Determine the (x, y) coordinate at the center of the cell enclosing the given text.  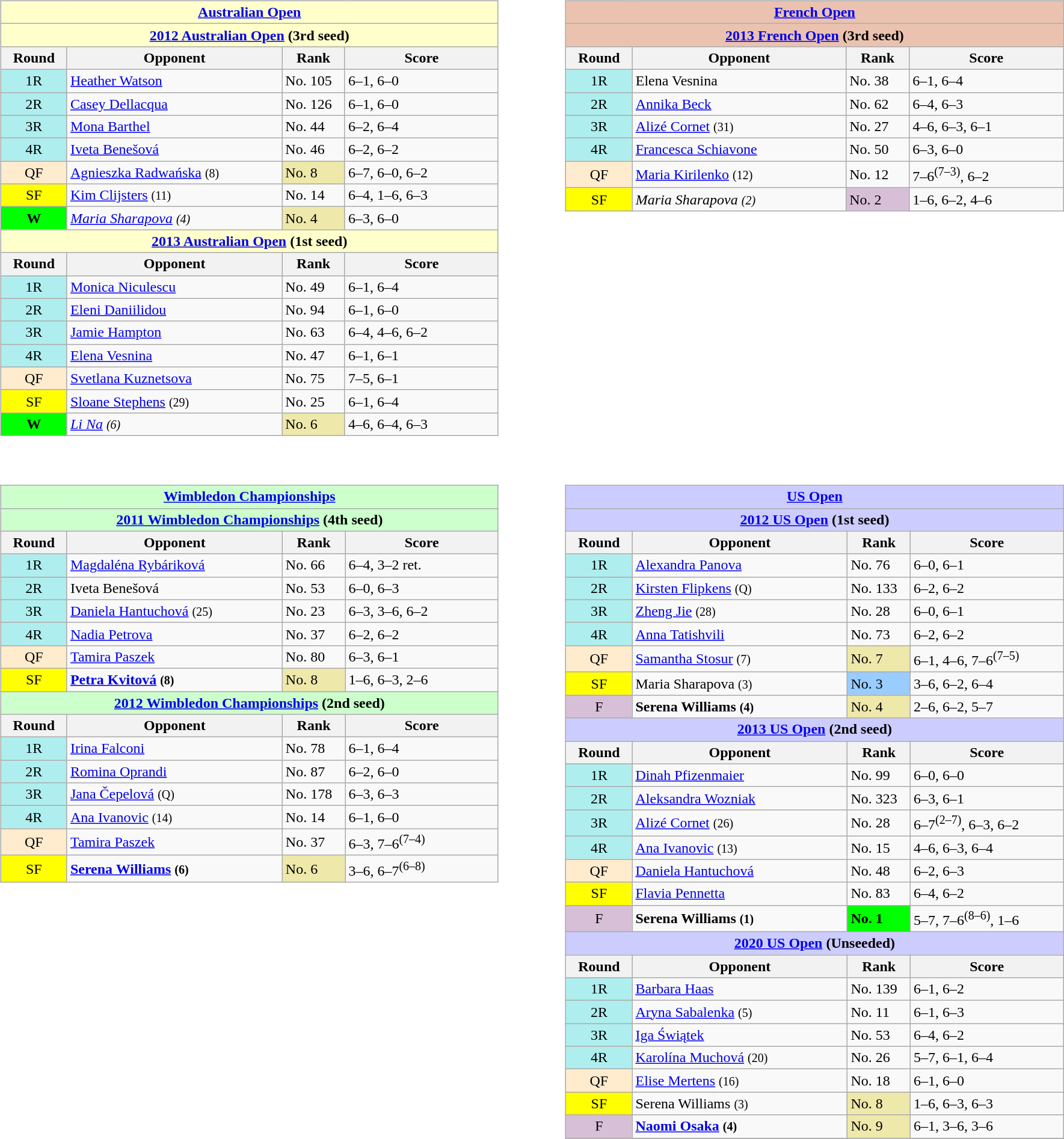
No. 49 (314, 287)
Iga Świątek (740, 1035)
French Open (814, 12)
Zheng Jie (28) (740, 611)
No. 62 (878, 104)
No. 133 (879, 588)
Maria Kirilenko (12) (739, 174)
6–1, 6–1 (421, 355)
No. 63 (314, 333)
1–6, 6–3, 2–6 (422, 680)
Karolína Muchová (20) (740, 1058)
6–0, 6–0 (987, 775)
Annika Beck (739, 104)
Maria Sharapova (4) (174, 218)
Irina Falconi (174, 749)
2012 Wimbledon Championships (2nd seed) (249, 703)
US Open (814, 497)
Agnieszka Radwańska (8) (174, 173)
Sloane Stephens (29) (174, 401)
5–7, 6–1, 6–4 (987, 1058)
No. 126 (314, 104)
Mona Barthel (174, 127)
No. 7 (879, 659)
No. 1 (879, 919)
2012 Australian Open (3rd seed) (249, 35)
6–4, 3–2 ret. (422, 565)
Francesca Schiavone (739, 150)
Naomi Osaka (4) (740, 1126)
Serena Williams (3) (740, 1104)
No. 9 (879, 1126)
2012 US Open (1st seed) (814, 520)
No. 11 (879, 1012)
Ana Ivanovic (13) (740, 848)
6–1, 6–3 (987, 1012)
6–3, 3–6, 6–2 (422, 611)
Petra Kvitová (8) (174, 680)
6–3, 6–3 (422, 794)
6–1, 3–6, 3–6 (987, 1126)
7–5, 6–1 (421, 378)
Alizé Cornet (31) (739, 127)
No. 48 (879, 871)
Daniela Hantuchová (25) (174, 611)
No. 18 (879, 1081)
No. 66 (314, 565)
3–6, 6–7(6–8) (422, 868)
1–6, 6–2, 4–6 (986, 199)
4–6, 6–3, 6–4 (987, 848)
No. 50 (878, 150)
6–7, 6–0, 6–2 (421, 173)
6–2, 6–4 (421, 127)
6–1, 4–6, 7–6(7–5) (987, 659)
Serena Williams (1) (740, 919)
No. 87 (314, 772)
6–4, 6–3 (986, 104)
Romina Oprandi (174, 772)
Anna Tatishvili (740, 634)
Barbara Haas (740, 989)
No. 46 (314, 150)
Australian Open (249, 12)
6–4, 1–6, 6–3 (421, 195)
No. 2 (878, 199)
No. 23 (314, 611)
Serena Williams (4) (740, 707)
No. 26 (879, 1058)
No. 105 (314, 81)
No. 44 (314, 127)
No. 76 (879, 565)
Serena Williams (6) (174, 868)
2020 US Open (Unseeded) (814, 944)
No. 178 (314, 794)
2–6, 6–2, 5–7 (987, 707)
Flavia Pennetta (740, 894)
Jana Čepelová (Q) (174, 794)
No. 47 (314, 355)
Monica Niculescu (174, 287)
Ana Ivanovic (14) (174, 817)
No. 99 (879, 775)
6–1, 6–2 (987, 989)
Maria Sharapova (2) (739, 199)
Elise Mertens (16) (740, 1081)
Wimbledon Championships (249, 497)
4–6, 6–4, 6–3 (421, 424)
Svetlana Kuznetsova (174, 378)
No. 83 (879, 894)
Eleni Daniilidou (174, 310)
Li Na (6) (174, 424)
Dinah Pfizenmaier (740, 775)
No. 94 (314, 310)
6–4, 4–6, 6–2 (421, 333)
No. 78 (314, 749)
No. 38 (878, 81)
Magdaléna Rybáriková (174, 565)
Heather Watson (174, 81)
No. 12 (878, 174)
No. 75 (314, 378)
6–2, 6–0 (422, 772)
3–6, 6–2, 6–4 (987, 684)
Daniela Hantuchová (740, 871)
Maria Sharapova (3) (740, 684)
Nadia Petrova (174, 634)
4–6, 6–3, 6–1 (986, 127)
Kirsten Flipkens (Q) (740, 588)
No. 25 (314, 401)
No. 15 (879, 848)
No. 3 (879, 684)
7–6(7–3), 6–2 (986, 174)
2013 French Open (3rd seed) (814, 35)
6–0, 6–3 (422, 588)
No. 73 (879, 634)
Aryna Sabalenka (5) (740, 1012)
2011 Wimbledon Championships (4th seed) (249, 520)
Aleksandra Wozniak (740, 798)
Casey Dellacqua (174, 104)
6–3, 7–6(7–4) (422, 842)
Alizé Cornet (26) (740, 823)
No. 139 (879, 989)
2013 Australian Open (1st seed) (249, 241)
6–2, 6–3 (987, 871)
2013 US Open (2nd seed) (814, 729)
Alexandra Panova (740, 565)
Samantha Stosur (7) (740, 659)
Kim Clijsters (11) (174, 195)
No. 27 (878, 127)
6–7(2–7), 6–3, 6–2 (987, 823)
No. 323 (879, 798)
Jamie Hampton (174, 333)
No. 80 (314, 657)
5–7, 7–6(8–6), 1–6 (987, 919)
1–6, 6–3, 6–3 (987, 1104)
